From the cell containing the given text, extract its center point as (x, y) coordinate. 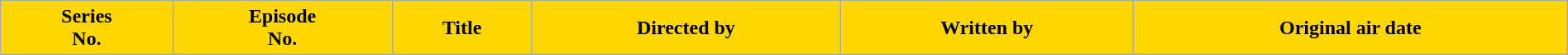
Title (461, 28)
EpisodeNo. (283, 28)
Written by (987, 28)
SeriesNo. (87, 28)
Directed by (686, 28)
Original air date (1350, 28)
